Scan for the cell matching the given text and deliver its (X, Y) coordinate at center. 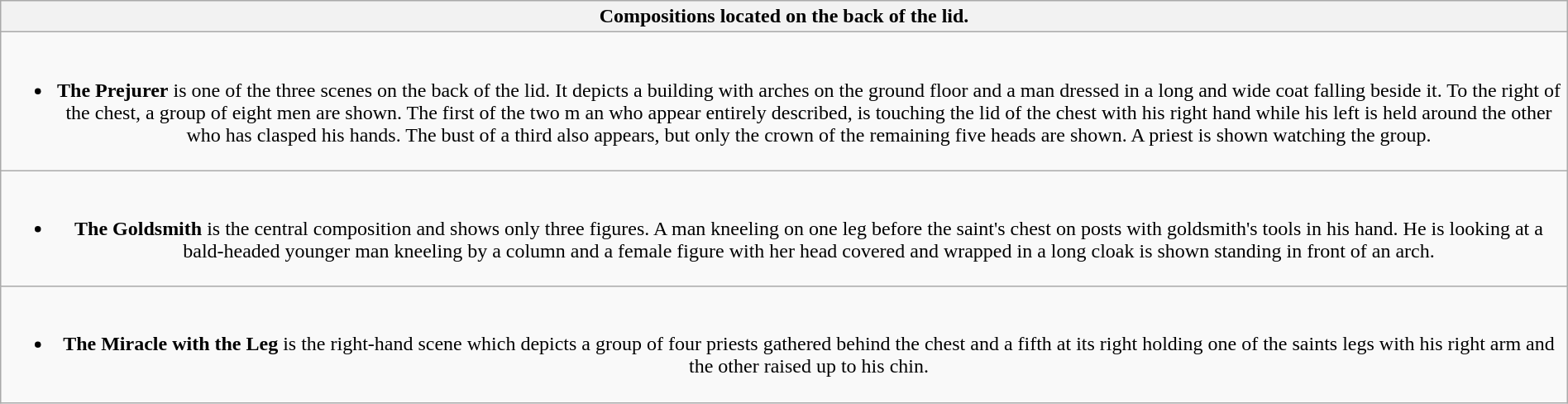
Compositions located on the back of the lid. (784, 17)
